Provide the (x, y) coordinate of the cell's center where the given text is located.  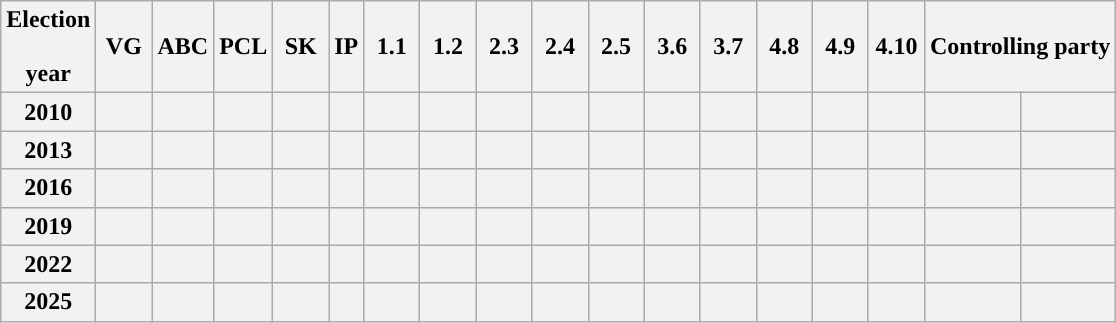
2022 (48, 264)
4.8 (784, 47)
2010 (48, 112)
2.3 (504, 47)
2013 (48, 150)
1.1 (392, 47)
ABC (183, 47)
2.5 (616, 47)
SK (301, 47)
PCL (244, 47)
4.10 (896, 47)
3.7 (728, 47)
4.9 (840, 47)
3.6 (672, 47)
IP (346, 47)
Election year (48, 47)
VG (124, 47)
1.2 (448, 47)
2019 (48, 226)
2.4 (560, 47)
Controlling party (1020, 47)
2016 (48, 188)
2025 (48, 302)
